Provide the [x, y] coordinate of the cell's center where the given text is located.  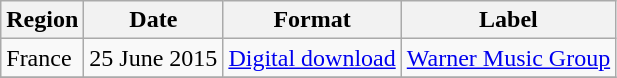
Label [508, 20]
Date [154, 20]
Region [42, 20]
Digital download [312, 58]
Warner Music Group [508, 58]
France [42, 58]
Format [312, 20]
25 June 2015 [154, 58]
